Search for the cell housing the specified text and yield its [x, y] center coordinate. 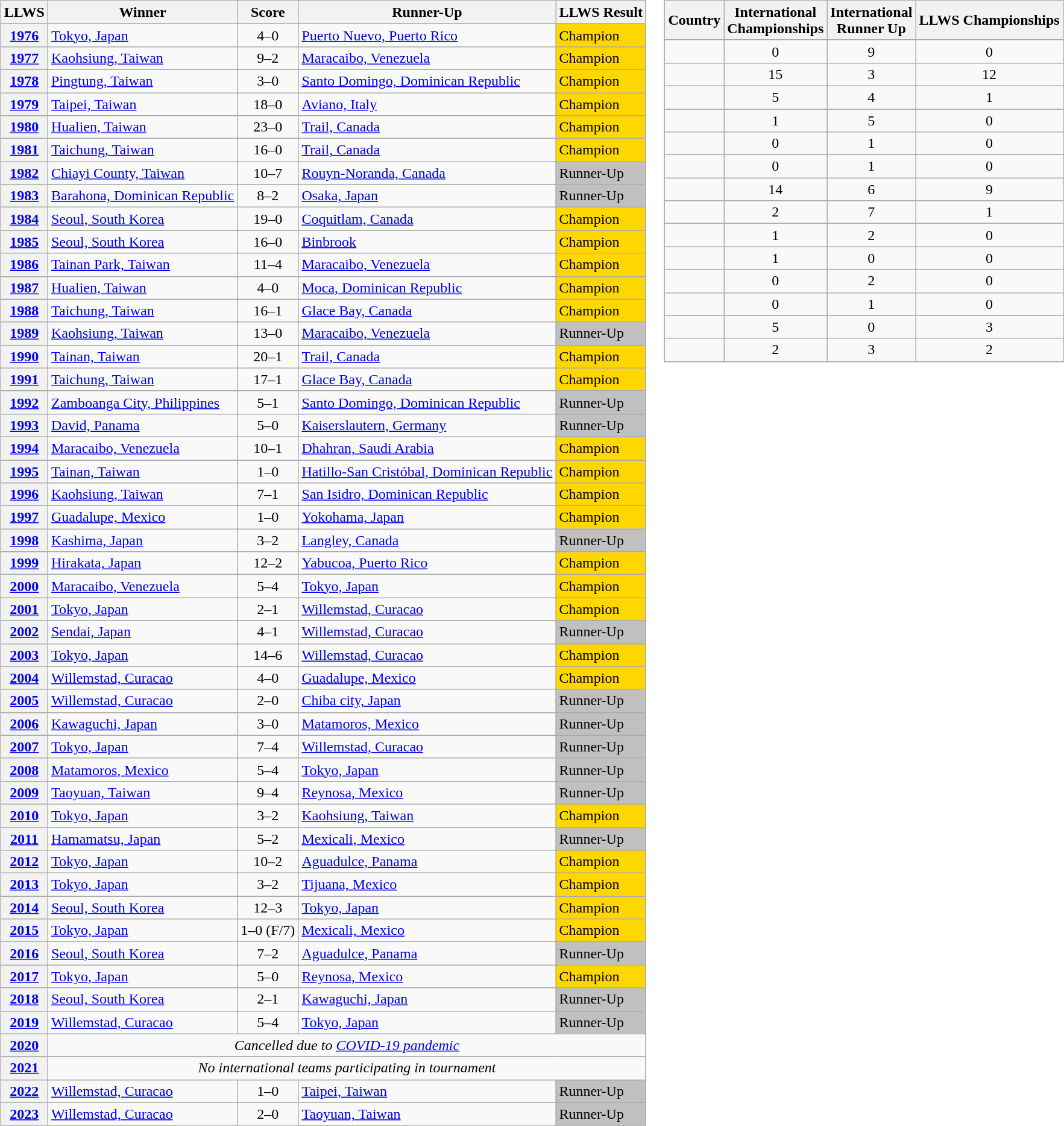
10–2 [268, 862]
1997 [24, 517]
Coquitlam, Canada [427, 219]
9–4 [268, 792]
1–0 (F/7) [268, 931]
1978 [24, 81]
Country [694, 21]
10–7 [268, 173]
1991 [24, 379]
2012 [24, 862]
7–1 [268, 495]
1998 [24, 540]
6 [872, 189]
2023 [24, 1114]
9–2 [268, 58]
InternationalRunner Up [872, 21]
Cancelled due to COVID-19 pandemic [347, 1045]
7 [872, 212]
14 [775, 189]
7–2 [268, 954]
2016 [24, 954]
8–2 [268, 196]
1987 [24, 288]
2000 [24, 586]
1977 [24, 58]
13–0 [268, 334]
1985 [24, 242]
Pingtung, Taiwan [142, 81]
2003 [24, 655]
1983 [24, 196]
LLWS Result [601, 12]
Puerto Nuevo, Puerto Rico [427, 35]
Hamamatsu, Japan [142, 839]
7–4 [268, 747]
18–0 [268, 104]
1992 [24, 402]
InternationalChampionships [775, 21]
Chiba city, Japan [427, 701]
Tijuana, Mexico [427, 885]
1981 [24, 150]
16–1 [268, 311]
2001 [24, 609]
Barahona, Dominican Republic [142, 196]
Sendai, Japan [142, 632]
2014 [24, 908]
1996 [24, 495]
1994 [24, 448]
1984 [24, 219]
4–1 [268, 632]
2002 [24, 632]
14–6 [268, 655]
LLWS Championships [989, 21]
Aviano, Italy [427, 104]
1976 [24, 35]
15 [775, 74]
1979 [24, 104]
17–1 [268, 379]
1999 [24, 563]
2006 [24, 724]
1993 [24, 425]
2010 [24, 815]
23–0 [268, 127]
Binbrook [427, 242]
2015 [24, 931]
2018 [24, 999]
Osaka, Japan [427, 196]
4 [872, 97]
Winner [142, 12]
Langley, Canada [427, 540]
Rouyn-Noranda, Canada [427, 173]
Hatillo-San Cristóbal, Dominican Republic [427, 471]
2011 [24, 839]
2019 [24, 1022]
1988 [24, 311]
1995 [24, 471]
Tainan Park, Taiwan [142, 265]
2005 [24, 701]
2021 [24, 1068]
5–1 [268, 402]
Moca, Dominican Republic [427, 288]
2004 [24, 678]
11–4 [268, 265]
2008 [24, 770]
12 [989, 74]
Kaiserslautern, Germany [427, 425]
2017 [24, 976]
San Isidro, Dominican Republic [427, 495]
2022 [24, 1091]
1986 [24, 265]
5–2 [268, 839]
Yabucoa, Puerto Rico [427, 563]
Score [268, 12]
Hirakata, Japan [142, 563]
No international teams participating in tournament [347, 1068]
12–2 [268, 563]
2009 [24, 792]
Zamboanga City, Philippines [142, 402]
Chiayi County, Taiwan [142, 173]
1982 [24, 173]
LLWS [24, 12]
David, Panama [142, 425]
1990 [24, 356]
19–0 [268, 219]
Dhahran, Saudi Arabia [427, 448]
1980 [24, 127]
2007 [24, 747]
2020 [24, 1045]
10–1 [268, 448]
12–3 [268, 908]
2013 [24, 885]
20–1 [268, 356]
Kashima, Japan [142, 540]
Yokohama, Japan [427, 517]
1989 [24, 334]
